Return [x, y] of the center of cell containing provided text 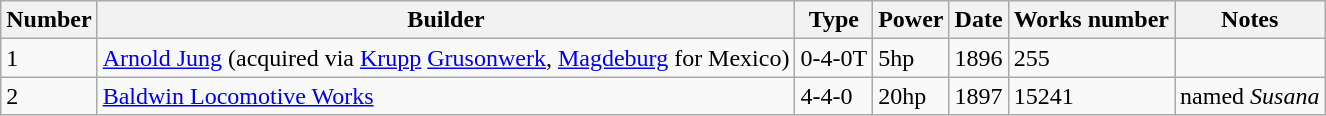
Baldwin Locomotive Works [446, 96]
Works number [1091, 20]
1896 [978, 58]
4-4-0 [834, 96]
15241 [1091, 96]
Date [978, 20]
255 [1091, 58]
Type [834, 20]
1 [49, 58]
2 [49, 96]
20hp [911, 96]
Notes [1250, 20]
Number [49, 20]
Power [911, 20]
1897 [978, 96]
Builder [446, 20]
5hp [911, 58]
named Susana [1250, 96]
Arnold Jung (acquired via Krupp Grusonwerk, Magdeburg for Mexico) [446, 58]
0-4-0T [834, 58]
